Return [x, y] of the center of cell containing provided text 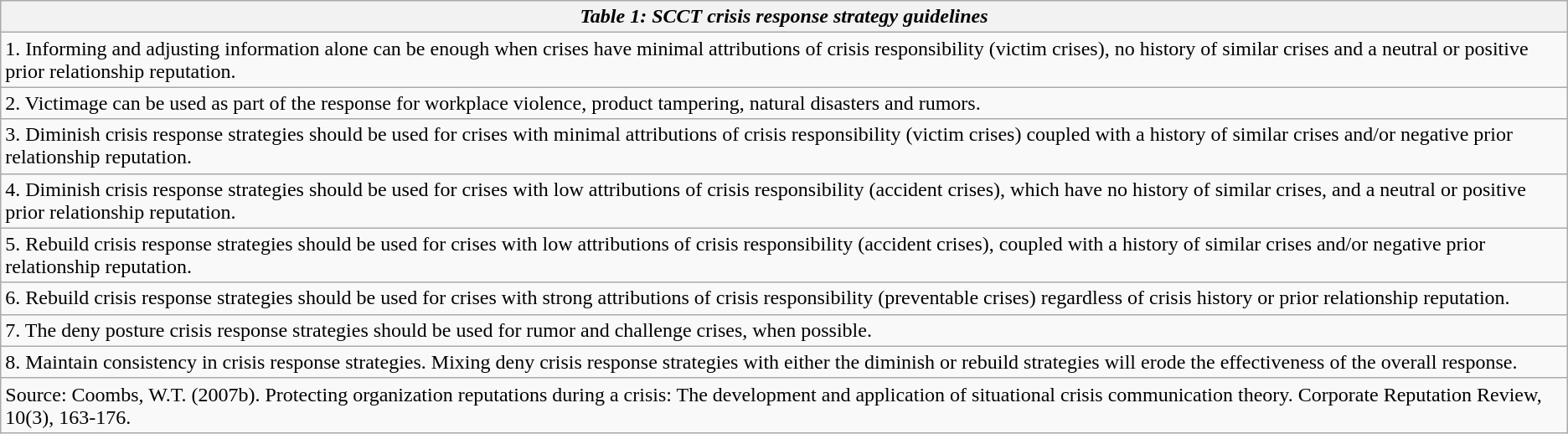
7. The deny posture crisis response strategies should be used for rumor and challenge crises, when possible. [784, 330]
2. Victimage can be used as part of the response for workplace violence, product tampering, natural disasters and rumors. [784, 103]
Table 1: SCCT crisis response strategy guidelines [784, 17]
